Provide the (X, Y) coordinate of the cell's center where the given text is located.  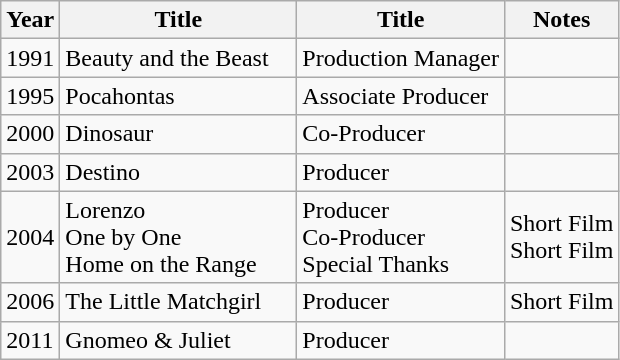
Co-Producer (401, 134)
ProducerCo-Producer Special Thanks (401, 237)
2006 (30, 302)
Year (30, 20)
Beauty and the Beast (178, 58)
2000 (30, 134)
Gnomeo & Juliet (178, 340)
Pocahontas (178, 96)
Notes (561, 20)
2004 (30, 237)
1995 (30, 96)
Destino (178, 172)
1991 (30, 58)
2003 (30, 172)
The Little Matchgirl (178, 302)
Short FilmShort Film (561, 237)
Associate Producer (401, 96)
Dinosaur (178, 134)
Short Film (561, 302)
LorenzoOne by One Home on the Range (178, 237)
Production Manager (401, 58)
2011 (30, 340)
